Scan for the cell matching the given text and deliver its [x, y] coordinate at center. 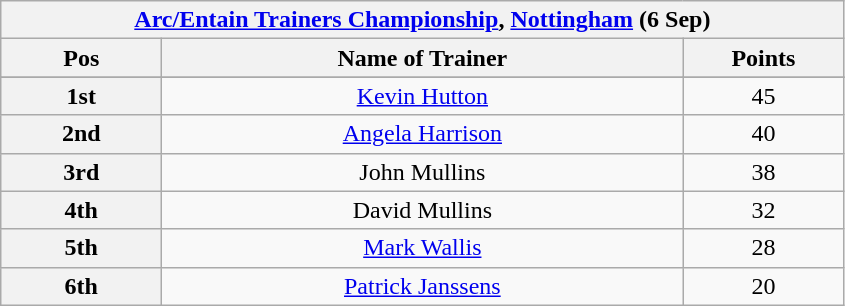
4th [82, 210]
Angela Harrison [422, 134]
Arc/Entain Trainers Championship, Nottingham (6 Sep) [422, 20]
40 [764, 134]
28 [764, 248]
32 [764, 210]
Points [764, 58]
2nd [82, 134]
Kevin Hutton [422, 96]
David Mullins [422, 210]
1st [82, 96]
6th [82, 286]
5th [82, 248]
Name of Trainer [422, 58]
45 [764, 96]
Patrick Janssens [422, 286]
3rd [82, 172]
Pos [82, 58]
20 [764, 286]
38 [764, 172]
Mark Wallis [422, 248]
John Mullins [422, 172]
